Scan for the cell matching the given text and deliver its (X, Y) coordinate at center. 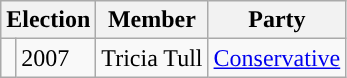
Tricia Tull (152, 58)
Member (152, 20)
Election (48, 20)
Party (277, 20)
2007 (56, 58)
Conservative (277, 58)
